Output the [x, y] coordinate of the center of the cell containing the given text.  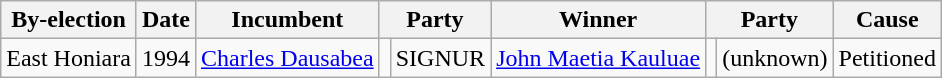
SIGNUR [440, 58]
1994 [166, 58]
Petitioned [887, 58]
John Maetia Kauluae [598, 58]
Winner [598, 20]
Cause [887, 20]
By-election [69, 20]
Charles Dausabea [287, 58]
Date [166, 20]
East Honiara [69, 58]
Incumbent [287, 20]
(unknown) [775, 58]
